Determine the (X, Y) coordinate at the center of the cell enclosing the given text.  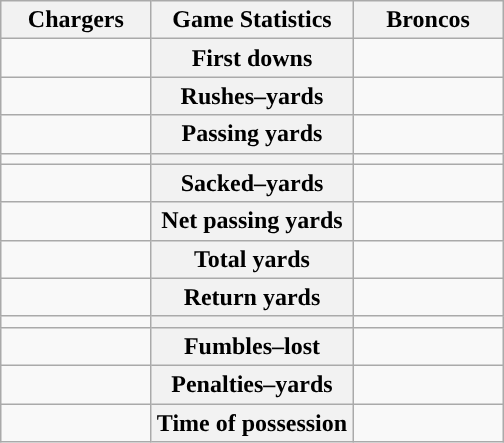
Rushes–yards (252, 96)
Sacked–yards (252, 183)
Broncos (428, 20)
Chargers (76, 20)
Net passing yards (252, 221)
Return yards (252, 297)
Time of possession (252, 423)
Total yards (252, 259)
First downs (252, 58)
Penalties–yards (252, 384)
Game Statistics (252, 20)
Passing yards (252, 134)
Fumbles–lost (252, 346)
